Return the [X, Y] coordinate for the center point of the cell that contains the specified text.  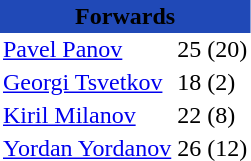
22 [189, 116]
(2) [227, 82]
(20) [227, 50]
25 [189, 50]
18 [189, 82]
Pavel Panov [87, 50]
(8) [227, 116]
Kiril Milanov [87, 116]
Georgi Tsvetkov [87, 82]
Forwards [125, 16]
